From the cell containing the given text, extract its center point as (X, Y) coordinate. 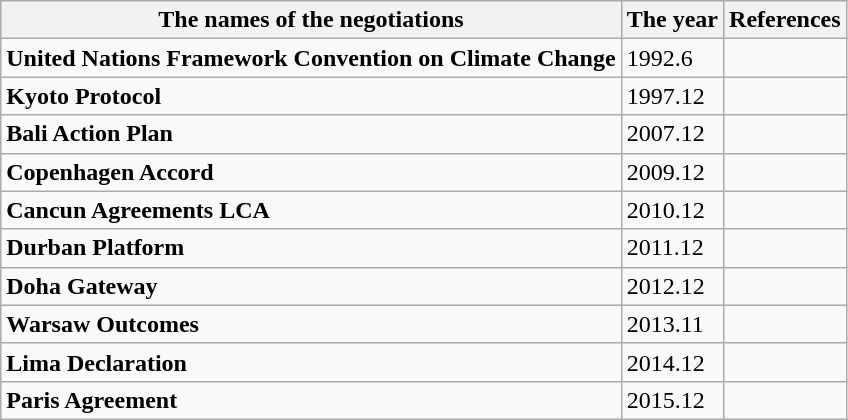
2014.12 (672, 362)
Doha Gateway (311, 286)
2007.12 (672, 134)
1997.12 (672, 96)
2015.12 (672, 400)
Paris Agreement (311, 400)
1992.6 (672, 58)
2013.11 (672, 324)
Warsaw Outcomes (311, 324)
2011.12 (672, 248)
2012.12 (672, 286)
Lima Declaration (311, 362)
Bali Action Plan (311, 134)
Copenhagen Accord (311, 172)
Durban Platform (311, 248)
References (786, 20)
The year (672, 20)
2010.12 (672, 210)
The names of the negotiations (311, 20)
United Nations Framework Convention on Climate Change (311, 58)
Kyoto Protocol (311, 96)
Cancun Agreements LCA (311, 210)
2009.12 (672, 172)
